From the cell containing the given text, extract its center point as [X, Y] coordinate. 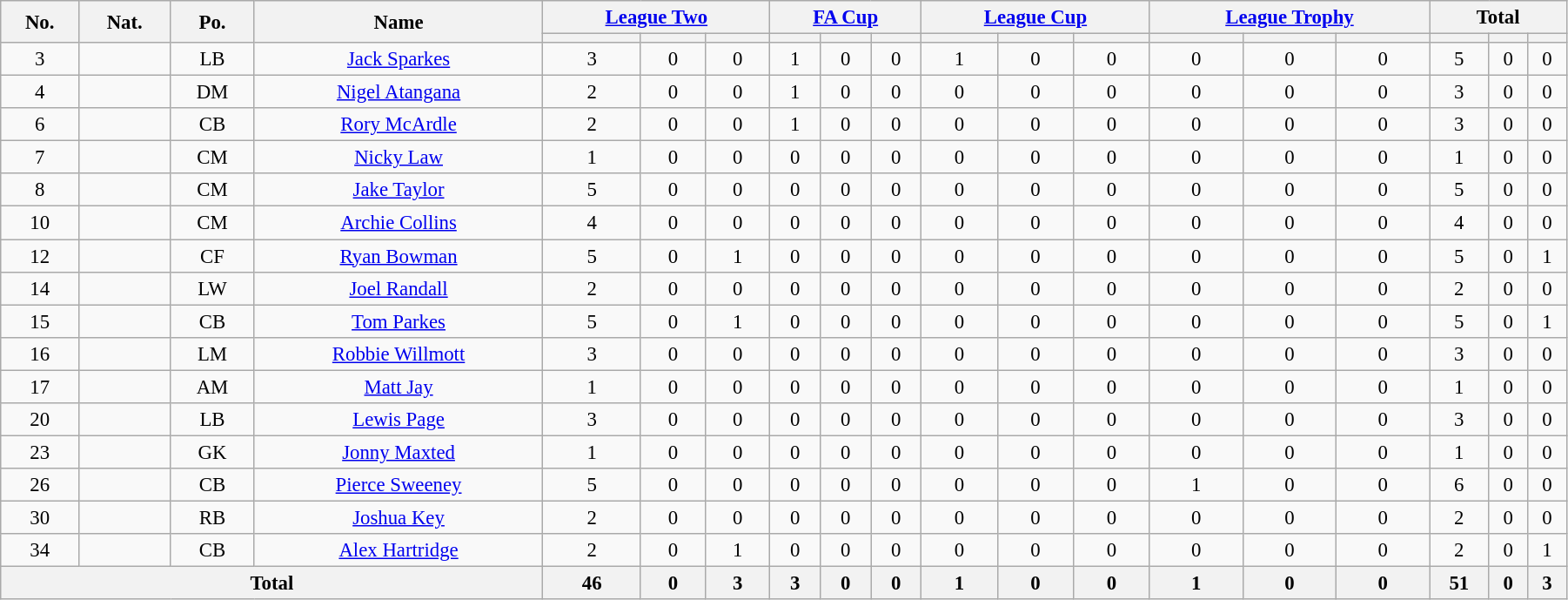
51 [1459, 583]
FA Cup [846, 17]
Joel Randall [399, 288]
League Trophy [1290, 17]
Matt Jay [399, 387]
RB [212, 517]
GK [212, 452]
20 [40, 420]
Nat. [125, 22]
7 [40, 158]
Lewis Page [399, 420]
Archie Collins [399, 223]
10 [40, 223]
LM [212, 354]
Jake Taylor [399, 191]
30 [40, 517]
No. [40, 22]
34 [40, 550]
Nicky Law [399, 158]
Joshua Key [399, 517]
14 [40, 288]
17 [40, 387]
DM [212, 92]
16 [40, 354]
Nigel Atangana [399, 92]
AM [212, 387]
Alex Hartridge [399, 550]
League Cup [1035, 17]
Jonny Maxted [399, 452]
12 [40, 256]
Jack Sparkes [399, 59]
LW [212, 288]
15 [40, 321]
Tom Parkes [399, 321]
26 [40, 485]
Rory McArdle [399, 125]
Name [399, 22]
CF [212, 256]
Po. [212, 22]
League Two [656, 17]
23 [40, 452]
Ryan Bowman [399, 256]
Robbie Willmott [399, 354]
8 [40, 191]
Pierce Sweeney [399, 485]
46 [592, 583]
